From the cell containing the given text, extract its center point as [X, Y] coordinate. 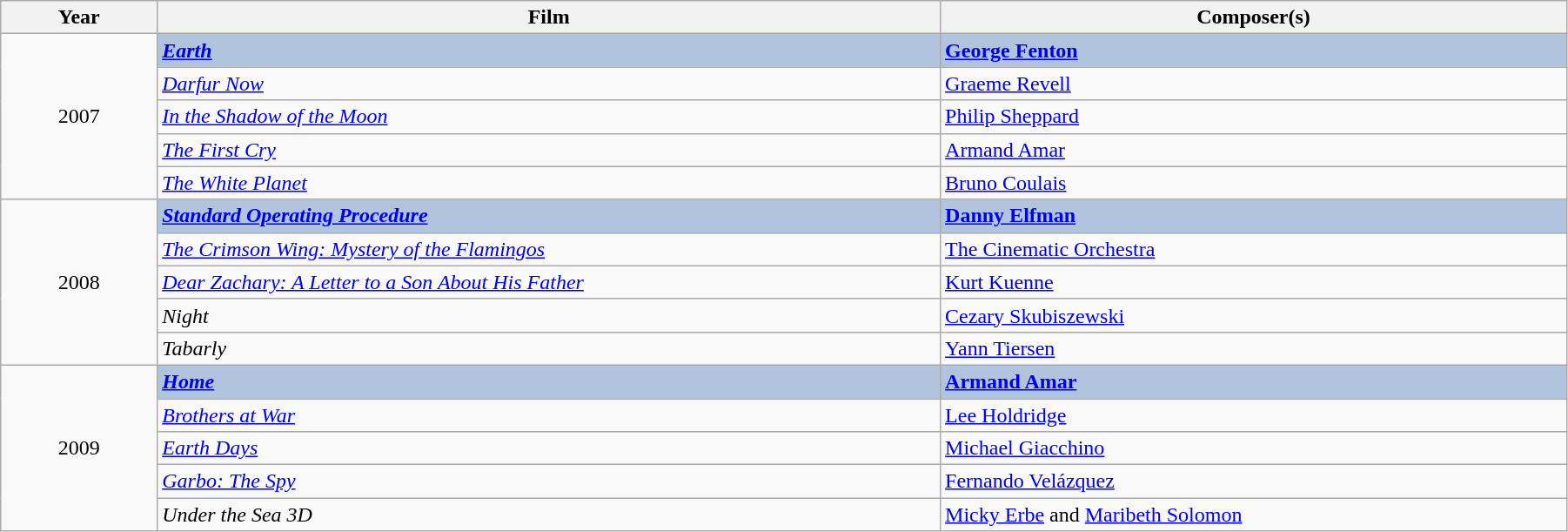
Standard Operating Procedure [549, 216]
Fernando Velázquez [1254, 481]
Earth [549, 51]
Film [549, 17]
Philip Sheppard [1254, 117]
Night [549, 315]
Cezary Skubiszewski [1254, 315]
Danny Elfman [1254, 216]
Micky Erbe and Maribeth Solomon [1254, 515]
Kurt Kuenne [1254, 282]
George Fenton [1254, 51]
Year [79, 17]
Dear Zachary: A Letter to a Son About His Father [549, 282]
Garbo: The Spy [549, 481]
Lee Holdridge [1254, 415]
Darfur Now [549, 84]
Yann Tiersen [1254, 348]
2008 [79, 282]
Under the Sea 3D [549, 515]
Composer(s) [1254, 17]
2009 [79, 448]
The First Cry [549, 150]
Graeme Revell [1254, 84]
Earth Days [549, 448]
Home [549, 381]
Tabarly [549, 348]
The White Planet [549, 183]
2007 [79, 117]
The Crimson Wing: Mystery of the Flamingos [549, 249]
The Cinematic Orchestra [1254, 249]
Bruno Coulais [1254, 183]
Brothers at War [549, 415]
In the Shadow of the Moon [549, 117]
Michael Giacchino [1254, 448]
